From the cell containing the given text, extract its center point as (X, Y) coordinate. 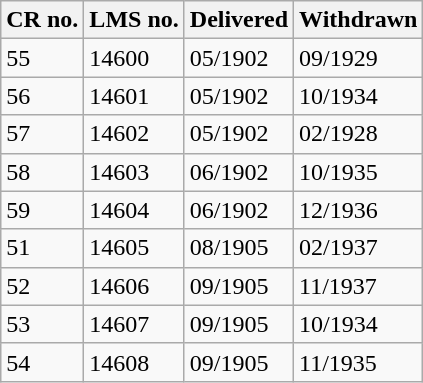
14606 (134, 286)
08/1905 (238, 248)
14602 (134, 134)
02/1928 (358, 134)
51 (42, 248)
52 (42, 286)
54 (42, 362)
LMS no. (134, 20)
53 (42, 324)
14601 (134, 96)
59 (42, 210)
14608 (134, 362)
12/1936 (358, 210)
14605 (134, 248)
57 (42, 134)
09/1929 (358, 58)
14603 (134, 172)
10/1935 (358, 172)
14600 (134, 58)
14604 (134, 210)
11/1937 (358, 286)
02/1937 (358, 248)
CR no. (42, 20)
Withdrawn (358, 20)
55 (42, 58)
58 (42, 172)
11/1935 (358, 362)
14607 (134, 324)
56 (42, 96)
Delivered (238, 20)
